Locate the cell with the specified text and output its (x, y) center coordinate. 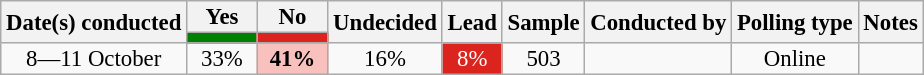
Yes (222, 17)
Lead (472, 22)
Date(s) conducted (94, 22)
Online (795, 59)
Conducted by (658, 22)
Polling type (795, 22)
33% (222, 59)
8—11 October (94, 59)
8% (472, 59)
16% (385, 59)
Sample (544, 22)
41% (292, 59)
503 (544, 59)
Undecided (385, 22)
No (292, 17)
Notes (890, 22)
